Scan for the cell matching the given text and deliver its [x, y] coordinate at center. 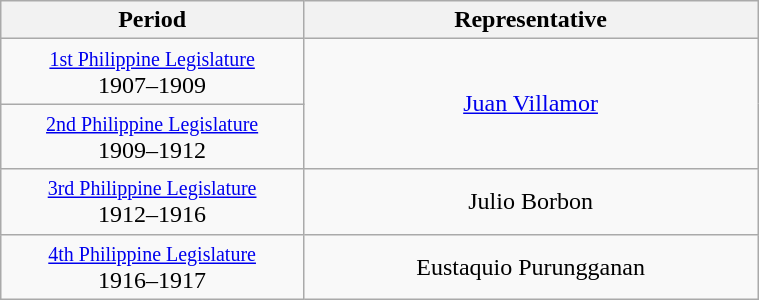
1st Philippine Legislature1907–1909 [152, 72]
2nd Philippine Legislature1909–1912 [152, 136]
Juan Villamor [530, 104]
Eustaquio Purungganan [530, 266]
4th Philippine Legislature1916–1917 [152, 266]
Period [152, 20]
Representative [530, 20]
3rd Philippine Legislature1912–1916 [152, 202]
Julio Borbon [530, 202]
